Return (X, Y) of the center of cell containing provided text 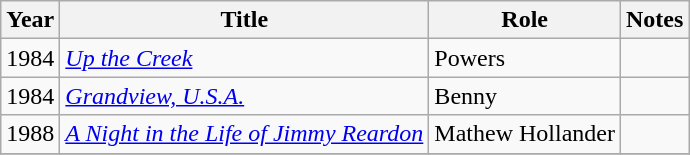
Mathew Hollander (525, 134)
Role (525, 20)
Grandview, U.S.A. (244, 96)
Benny (525, 96)
A Night in the Life of Jimmy Reardon (244, 134)
Powers (525, 58)
Up the Creek (244, 58)
1988 (30, 134)
Notes (655, 20)
Year (30, 20)
Title (244, 20)
